Provide the (X, Y) coordinate of the cell's center where the given text is located.  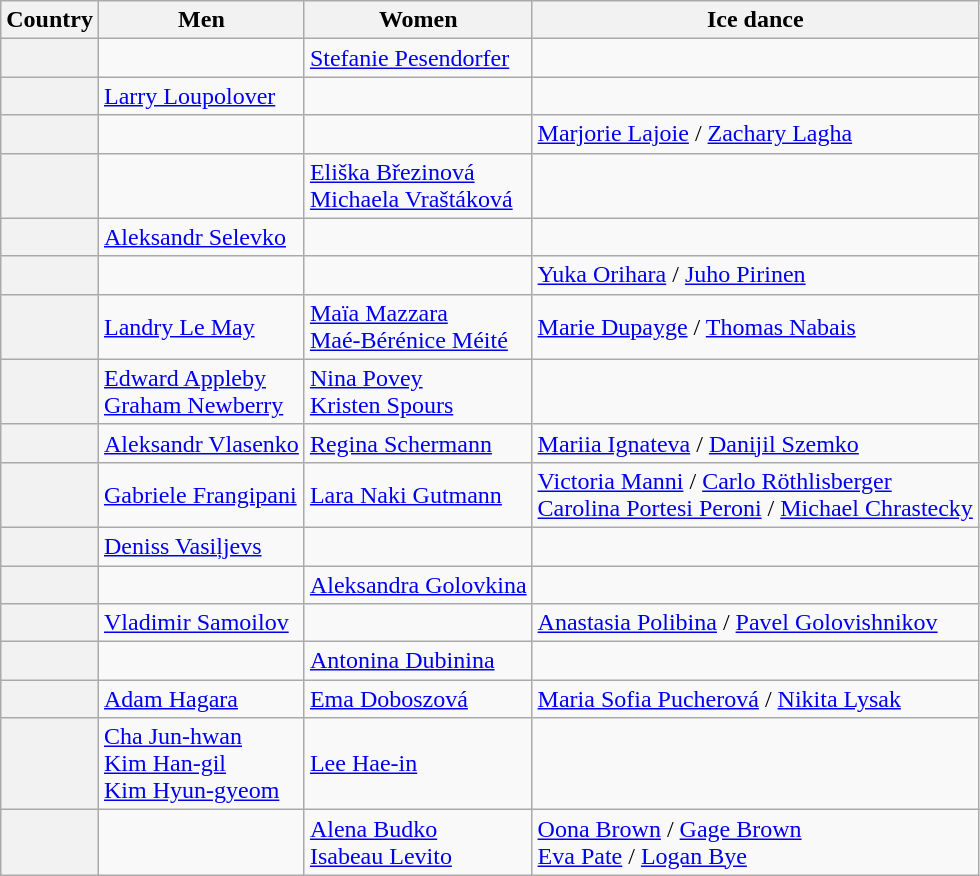
Eliška BřezinováMichaela Vraštáková (418, 186)
Ema Doboszová (418, 699)
Country (50, 20)
Alena BudkoIsabeau Levito (418, 842)
Lara Naki Gutmann (418, 494)
Maria Sofia Pucherová / Nikita Lysak (755, 699)
Cha Jun-hwanKim Han-gilKim Hyun-gyeom (201, 764)
Regina Schermann (418, 443)
Aleksandr Vlasenko (201, 443)
Maïa MazzaraMaé-Bérénice Méité (418, 326)
Adam Hagara (201, 699)
Women (418, 20)
Antonina Dubinina (418, 661)
Gabriele Frangipani (201, 494)
Aleksandra Golovkina (418, 585)
Nina PoveyKristen Spours (418, 392)
Anastasia Polibina / Pavel Golovishnikov (755, 623)
Stefanie Pesendorfer (418, 58)
Victoria Manni / Carlo RöthlisbergerCarolina Portesi Peroni / Michael Chrastecky (755, 494)
Deniss Vasiļjevs (201, 546)
Edward ApplebyGraham Newberry (201, 392)
Yuka Orihara / Juho Pirinen (755, 275)
Ice dance (755, 20)
Oona Brown / Gage BrownEva Pate / Logan Bye (755, 842)
Lee Hae-in (418, 764)
Landry Le May (201, 326)
Aleksandr Selevko (201, 237)
Men (201, 20)
Vladimir Samoilov (201, 623)
Marjorie Lajoie / Zachary Lagha (755, 134)
Marie Dupayge / Thomas Nabais (755, 326)
Mariia Ignateva / Danijil Szemko (755, 443)
Larry Loupolover (201, 96)
